For the text-containing cell, return its midpoint in [x, y] coordinate format. 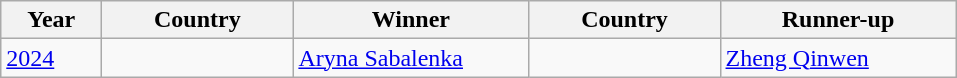
Year [52, 20]
Runner-up [838, 20]
Zheng Qinwen [838, 58]
Aryna Sabalenka [411, 58]
2024 [52, 58]
Winner [411, 20]
